Identify which cell holds the provided text, then report its (x, y) central coordinate. 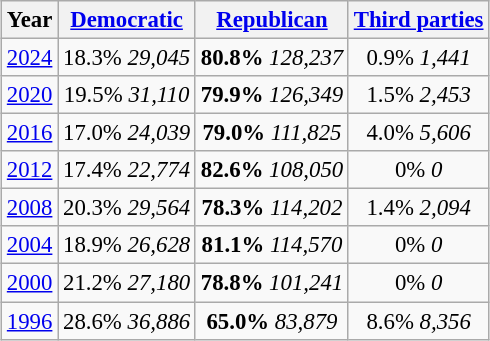
1.4% 2,094 (418, 208)
19.5% 31,110 (127, 95)
28.6% 36,886 (127, 321)
78.3% 114,202 (272, 208)
17.0% 24,039 (127, 133)
Democratic (127, 20)
65.0% 83,879 (272, 321)
17.4% 22,774 (127, 170)
4.0% 5,606 (418, 133)
1.5% 2,453 (418, 95)
8.6% 8,356 (418, 321)
Republican (272, 20)
0.9% 1,441 (418, 58)
2024 (30, 58)
1996 (30, 321)
79.0% 111,825 (272, 133)
2008 (30, 208)
Year (30, 20)
Third parties (418, 20)
81.1% 114,570 (272, 245)
78.8% 101,241 (272, 283)
80.8% 128,237 (272, 58)
2000 (30, 283)
2020 (30, 95)
82.6% 108,050 (272, 170)
2012 (30, 170)
18.9% 26,628 (127, 245)
79.9% 126,349 (272, 95)
18.3% 29,045 (127, 58)
2004 (30, 245)
2016 (30, 133)
21.2% 27,180 (127, 283)
20.3% 29,564 (127, 208)
